Return the [X, Y] coordinate for the center point of the cell that contains the specified text.  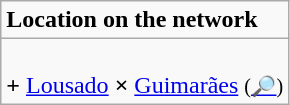
Location on the network [145, 20]
+ Lousado × Guimarães (🔎) [145, 72]
